Return [X, Y] of the center of cell containing provided text 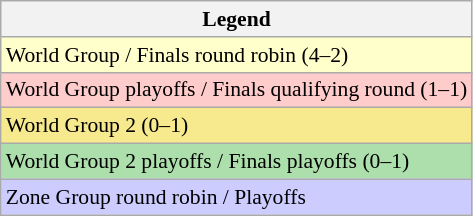
World Group playoffs / Finals qualifying round (1–1) [236, 90]
World Group 2 playoffs / Finals playoffs (0–1) [236, 162]
Legend [236, 19]
World Group / Finals round robin (4–2) [236, 55]
World Group 2 (0–1) [236, 126]
Zone Group round robin / Playoffs [236, 197]
